Locate the cell with the specified text and output its (x, y) center coordinate. 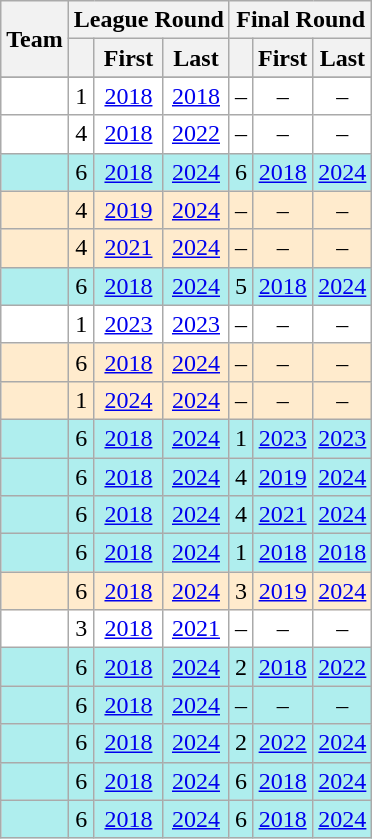
League Round (148, 20)
5 (240, 286)
Final Round (300, 20)
Team (35, 39)
